Capture the cell that displays the provided text and extract its (x, y) central coordinate. 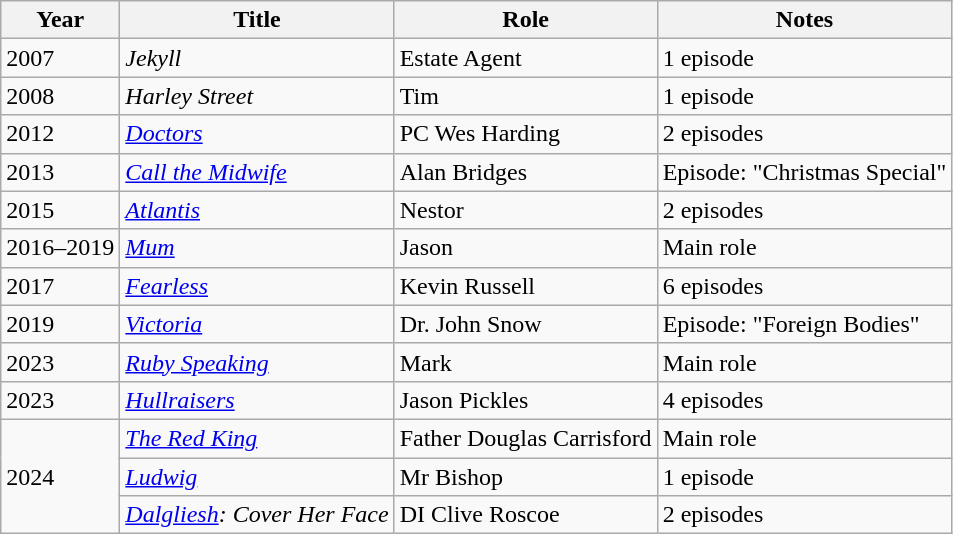
Hullraisers (257, 400)
2016–2019 (60, 248)
Estate Agent (526, 58)
2017 (60, 286)
Doctors (257, 134)
Dr. John Snow (526, 324)
Mum (257, 248)
Role (526, 20)
Ludwig (257, 477)
2015 (60, 210)
Victoria (257, 324)
Episode: "Christmas Special" (804, 172)
2024 (60, 476)
6 episodes (804, 286)
Jason Pickles (526, 400)
2019 (60, 324)
Title (257, 20)
Harley Street (257, 96)
The Red King (257, 438)
Alan Bridges (526, 172)
4 episodes (804, 400)
Dalgliesh: Cover Her Face (257, 515)
Episode: "Foreign Bodies" (804, 324)
DI Clive Roscoe (526, 515)
Father Douglas Carrisford (526, 438)
Jekyll (257, 58)
Jason (526, 248)
Year (60, 20)
Kevin Russell (526, 286)
Notes (804, 20)
Mark (526, 362)
Mr Bishop (526, 477)
Ruby Speaking (257, 362)
2013 (60, 172)
Atlantis (257, 210)
PC Wes Harding (526, 134)
2007 (60, 58)
Call the Midwife (257, 172)
Nestor (526, 210)
2008 (60, 96)
Fearless (257, 286)
2012 (60, 134)
Tim (526, 96)
